Determine the [X, Y] coordinate at the center of the cell enclosing the given text.  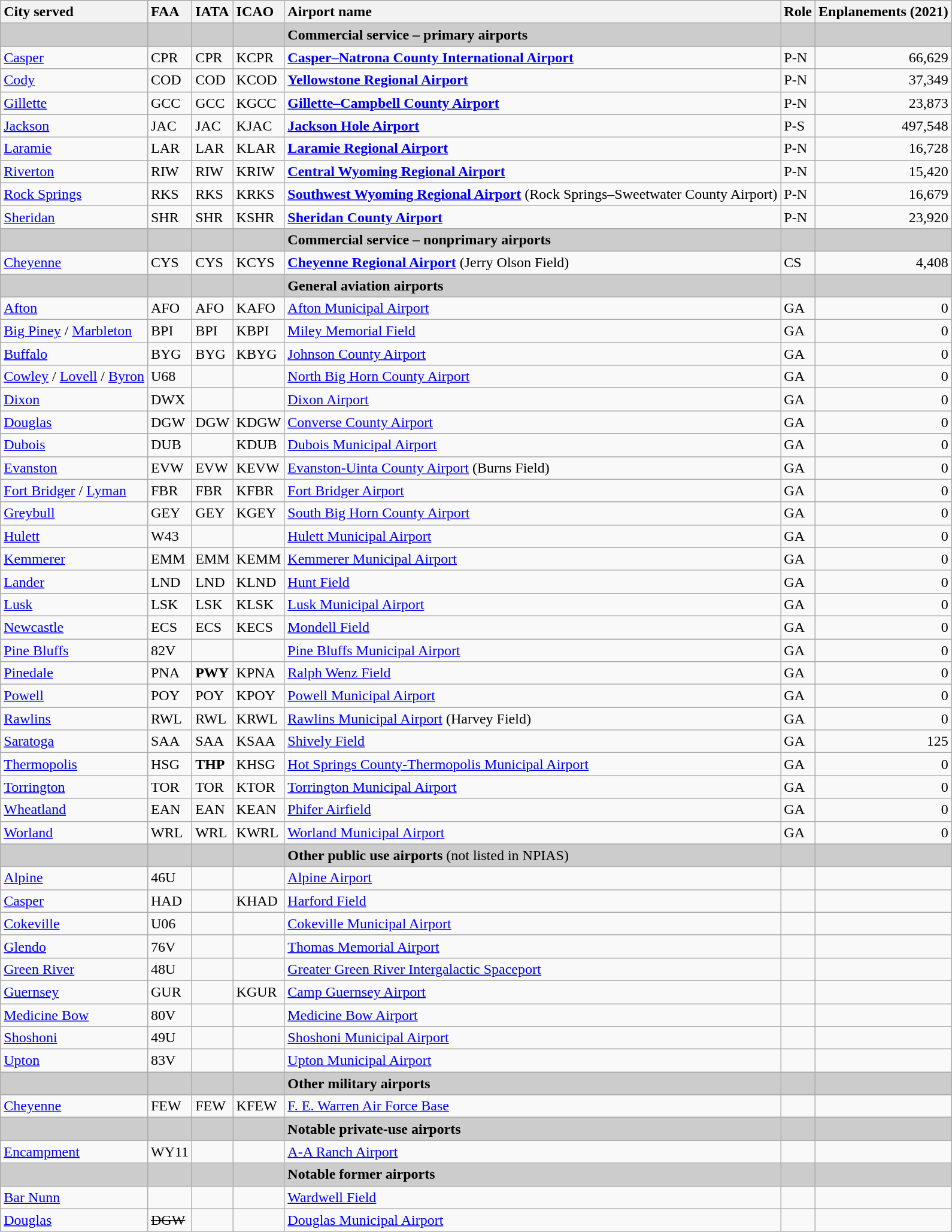
Wheatland [74, 810]
Pine Bluffs Municipal Airport [533, 650]
KAFO [259, 308]
Notable private-use airports [533, 1129]
Upton Municipal Airport [533, 1061]
Sheridan [74, 217]
66,629 [884, 57]
WY11 [169, 1152]
Buffalo [74, 354]
Hunt Field [533, 582]
Camp Guernsey Airport [533, 992]
Pine Bluffs [74, 650]
Guernsey [74, 992]
ICAO [259, 12]
Ralph Wenz Field [533, 673]
15,420 [884, 171]
4,408 [884, 262]
Harford Field [533, 901]
Torrington [74, 787]
Saratoga [74, 741]
KSHR [259, 217]
Central Wyoming Regional Airport [533, 171]
46U [169, 878]
City served [74, 12]
Phifer Airfield [533, 810]
Lusk [74, 604]
PWY [213, 673]
W43 [169, 536]
Rock Springs [74, 194]
A-A Ranch Airport [533, 1152]
Thermopolis [74, 764]
Encampment [74, 1152]
KSAA [259, 741]
48U [169, 969]
HSG [169, 764]
23,920 [884, 217]
37,349 [884, 80]
KTOR [259, 787]
HAD [169, 901]
Kemmerer Municipal Airport [533, 559]
Fort Bridger / Lyman [74, 491]
Fort Bridger Airport [533, 491]
80V [169, 1015]
Role [798, 12]
KFBR [259, 491]
83V [169, 1061]
Worland Municipal Airport [533, 833]
KDUB [259, 445]
Afton Municipal Airport [533, 308]
Hulett [74, 536]
KPOY [259, 696]
KPNA [259, 673]
North Big Horn County Airport [533, 377]
Powell Municipal Airport [533, 696]
Medicine Bow Airport [533, 1015]
KDGW [259, 422]
Shively Field [533, 741]
Converse County Airport [533, 422]
Torrington Municipal Airport [533, 787]
Johnson County Airport [533, 354]
KEMM [259, 559]
125 [884, 741]
Worland [74, 833]
497,548 [884, 126]
U68 [169, 377]
Alpine Airport [533, 878]
Dixon Airport [533, 399]
Bar Nunn [74, 1197]
F. E. Warren Air Force Base [533, 1106]
Lander [74, 582]
Laramie Regional Airport [533, 149]
IATA [213, 12]
Notable former airports [533, 1175]
Shoshoni Municipal Airport [533, 1038]
Hulett Municipal Airport [533, 536]
Jackson Hole Airport [533, 126]
KWRL [259, 833]
Cody [74, 80]
Cheyenne Regional Airport (Jerry Olson Field) [533, 262]
Evanston-Uinta County Airport (Burns Field) [533, 468]
KLSK [259, 604]
KCOD [259, 80]
U06 [169, 924]
Pinedale [74, 673]
KGUR [259, 992]
KRWL [259, 719]
KLND [259, 582]
KJAC [259, 126]
THP [213, 764]
23,873 [884, 103]
Mondell Field [533, 627]
49U [169, 1038]
Riverton [74, 171]
Airport name [533, 12]
KFEW [259, 1106]
Dubois [74, 445]
KLAR [259, 149]
Jackson [74, 126]
KHAD [259, 901]
Yellowstone Regional Airport [533, 80]
KRIW [259, 171]
Casper–Natrona County International Airport [533, 57]
Powell [74, 696]
KHSG [259, 764]
KGCC [259, 103]
Lusk Municipal Airport [533, 604]
Thomas Memorial Airport [533, 946]
Alpine [74, 878]
Dubois Municipal Airport [533, 445]
General aviation airports [533, 286]
Cowley / Lovell / Byron [74, 377]
Rawlins Municipal Airport (Harvey Field) [533, 719]
Big Piney / Marbleton [74, 331]
Glendo [74, 946]
KECS [259, 627]
Commercial service – primary airports [533, 35]
Upton [74, 1061]
DUB [169, 445]
82V [169, 650]
Rawlins [74, 719]
Laramie [74, 149]
KRKS [259, 194]
Wardwell Field [533, 1197]
Cokeville Municipal Airport [533, 924]
CS [798, 262]
Commercial service – nonprimary airports [533, 240]
Gillette [74, 103]
KBYG [259, 354]
Newcastle [74, 627]
Miley Memorial Field [533, 331]
Afton [74, 308]
GUR [169, 992]
KCPR [259, 57]
Medicine Bow [74, 1015]
South Big Horn County Airport [533, 513]
KEAN [259, 810]
KBPI [259, 331]
FAA [169, 12]
KCYS [259, 262]
Hot Springs County-Thermopolis Municipal Airport [533, 764]
Evanston [74, 468]
Dixon [74, 399]
Shoshoni [74, 1038]
Douglas Municipal Airport [533, 1220]
KEVW [259, 468]
DWX [169, 399]
Greater Green River Intergalactic Spaceport [533, 969]
Other military airports [533, 1083]
P-S [798, 126]
Greybull [74, 513]
KGEY [259, 513]
Gillette–Campbell County Airport [533, 103]
PNA [169, 673]
16,679 [884, 194]
76V [169, 946]
Kemmerer [74, 559]
Sheridan County Airport [533, 217]
Enplanements (2021) [884, 12]
16,728 [884, 149]
Other public use airports (not listed in NPIAS) [533, 855]
Green River [74, 969]
Cokeville [74, 924]
Southwest Wyoming Regional Airport (Rock Springs–Sweetwater County Airport) [533, 194]
